Identify which cell holds the provided text, then report its [x, y] central coordinate. 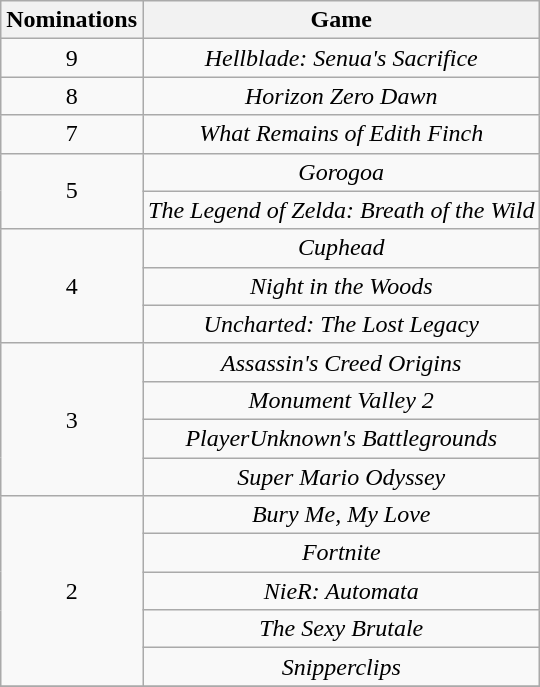
Monument Valley 2 [340, 400]
Hellblade: Senua's Sacrifice [340, 58]
9 [72, 58]
Fortnite [340, 553]
What Remains of Edith Finch [340, 134]
4 [72, 286]
Horizon Zero Dawn [340, 96]
Gorogoa [340, 172]
Assassin's Creed Origins [340, 362]
Snipperclips [340, 667]
Game [340, 20]
3 [72, 419]
Super Mario Odyssey [340, 477]
NieR: Automata [340, 591]
Night in the Woods [340, 286]
7 [72, 134]
Bury Me, My Love [340, 515]
2 [72, 591]
Nominations [72, 20]
5 [72, 191]
Uncharted: The Lost Legacy [340, 324]
Cuphead [340, 248]
PlayerUnknown's Battlegrounds [340, 438]
8 [72, 96]
The Sexy Brutale [340, 629]
The Legend of Zelda: Breath of the Wild [340, 210]
